Scan for the cell matching the given text and deliver its (X, Y) coordinate at center. 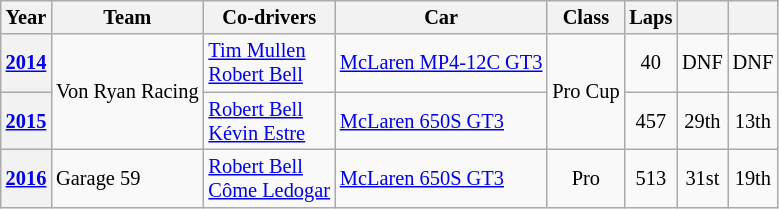
Von Ryan Racing (127, 92)
McLaren MP4-12C GT3 (441, 63)
29th (702, 121)
Laps (650, 17)
Year (26, 17)
Class (586, 17)
Robert Bell Kévin Estre (270, 121)
Car (441, 17)
Pro (586, 178)
513 (650, 178)
19th (753, 178)
Tim Mullen Robert Bell (270, 63)
457 (650, 121)
Co-drivers (270, 17)
31st (702, 178)
2014 (26, 63)
Pro Cup (586, 92)
2015 (26, 121)
Robert Bell Côme Ledogar (270, 178)
Team (127, 17)
40 (650, 63)
Garage 59 (127, 178)
13th (753, 121)
2016 (26, 178)
